Identify which cell holds the provided text, then report its (X, Y) central coordinate. 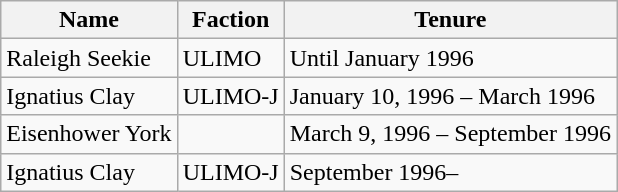
Tenure (450, 20)
Faction (230, 20)
Until January 1996 (450, 58)
Eisenhower York (89, 134)
March 9, 1996 – September 1996 (450, 134)
ULIMO (230, 58)
Raleigh Seekie (89, 58)
September 1996– (450, 172)
Name (89, 20)
January 10, 1996 – March 1996 (450, 96)
